Output the [x, y] coordinate of the center of the cell containing the given text.  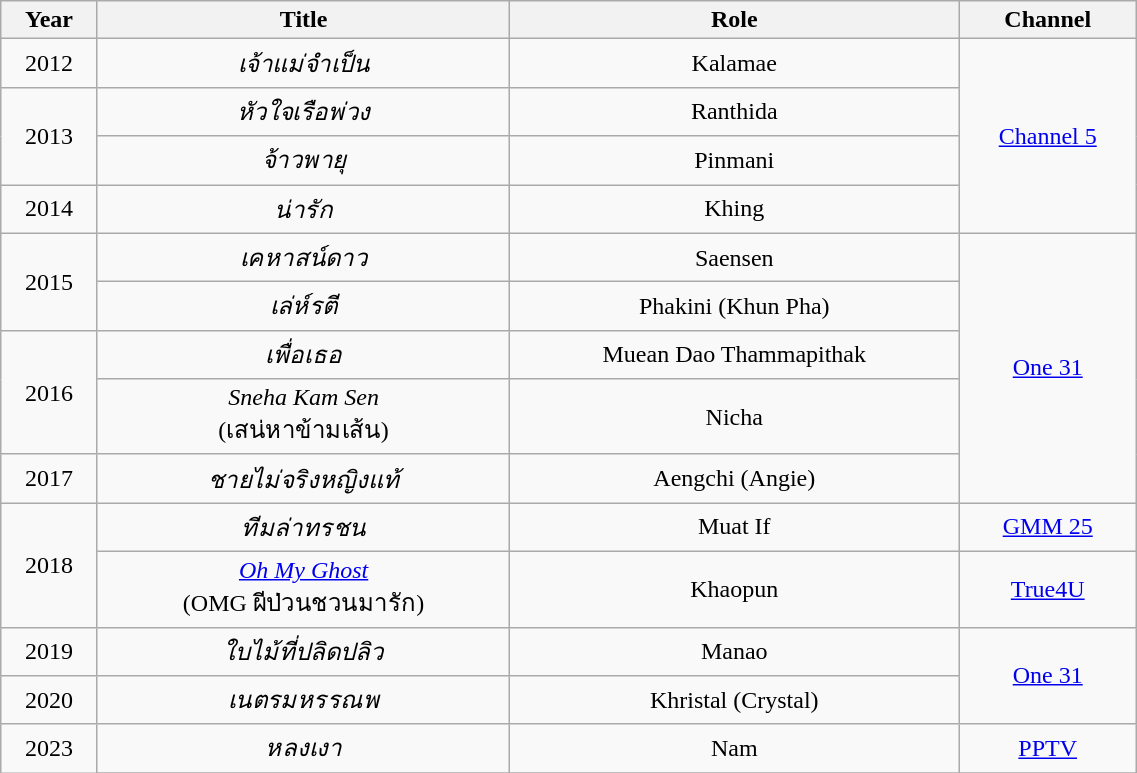
2014 [49, 208]
Ranthida [734, 112]
ชายไม่จริงหญิงแท้ [304, 478]
2019 [49, 652]
เจ้าแม่จำเป็น [304, 64]
Nam [734, 748]
GMM 25 [1048, 528]
หัวใจเรือพ่วง [304, 112]
Year [49, 20]
Khaopun [734, 589]
2013 [49, 136]
2015 [49, 282]
2012 [49, 64]
Sneha Kam Sen (เสน่หาข้ามเส้น) [304, 417]
เนตรมหรรณพ [304, 700]
เพื่อเธอ [304, 354]
Oh My Ghost (OMG ผีป่วนชวนมารัก) [304, 589]
2016 [49, 392]
2017 [49, 478]
จ้าวพายุ [304, 160]
2018 [49, 565]
Muat If [734, 528]
Kalamae [734, 64]
Khristal (Crystal) [734, 700]
เคหาสน์ดาว [304, 258]
Phakini (Khun Pha) [734, 306]
Title [304, 20]
Channel [1048, 20]
Role [734, 20]
2020 [49, 700]
ทีมล่าทรชน [304, 528]
Muean Dao Thammapithak [734, 354]
น่ารัก [304, 208]
Nicha [734, 417]
Aengchi (Angie) [734, 478]
หลงเงา [304, 748]
Saensen [734, 258]
True4U [1048, 589]
PPTV [1048, 748]
เล่ห์รตี [304, 306]
Manao [734, 652]
ใบไม้ที่ปลิดปลิว [304, 652]
Pinmani [734, 160]
Channel 5 [1048, 136]
2023 [49, 748]
Khing [734, 208]
